Extract the (X, Y) coordinate from the center of the cell holding the provided text.  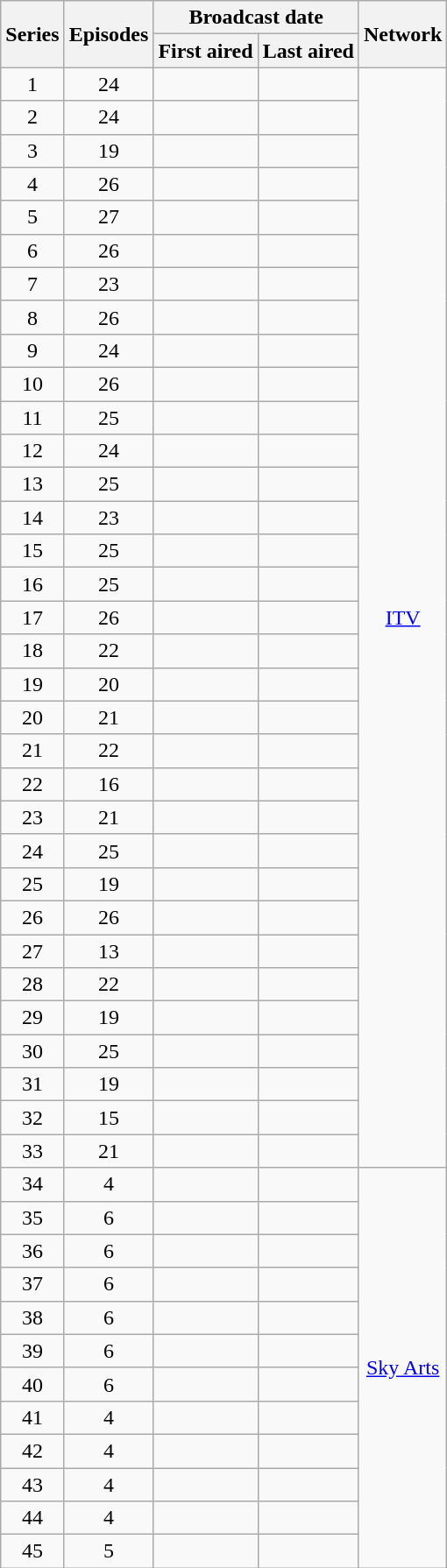
10 (32, 384)
2 (32, 117)
Sky Arts (402, 1368)
ITV (402, 618)
35 (32, 1218)
29 (32, 1018)
17 (32, 618)
3 (32, 151)
31 (32, 1084)
33 (32, 1151)
Last aired (309, 51)
1 (32, 84)
41 (32, 1417)
28 (32, 985)
38 (32, 1317)
Broadcast date (256, 18)
43 (32, 1485)
42 (32, 1451)
45 (32, 1551)
7 (32, 284)
14 (32, 518)
34 (32, 1184)
30 (32, 1051)
36 (32, 1251)
9 (32, 350)
First aired (205, 51)
18 (32, 651)
40 (32, 1384)
Series (32, 34)
8 (32, 317)
32 (32, 1118)
44 (32, 1518)
Episodes (109, 34)
37 (32, 1284)
39 (32, 1351)
12 (32, 451)
11 (32, 418)
Network (402, 34)
